From the cell containing the given text, extract its center point as (X, Y) coordinate. 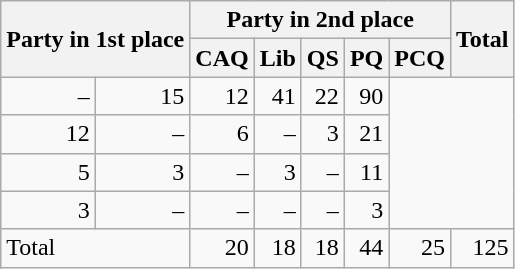
Lib (278, 58)
5 (48, 172)
125 (482, 248)
90 (366, 96)
6 (222, 134)
15 (142, 96)
11 (366, 172)
CAQ (222, 58)
PQ (366, 58)
41 (278, 96)
44 (366, 248)
21 (366, 134)
Party in 2nd place (320, 20)
20 (222, 248)
25 (420, 248)
22 (322, 96)
Party in 1st place (96, 39)
PCQ (420, 58)
QS (322, 58)
